Provide the [x, y] coordinate of the cell's center where the given text is located.  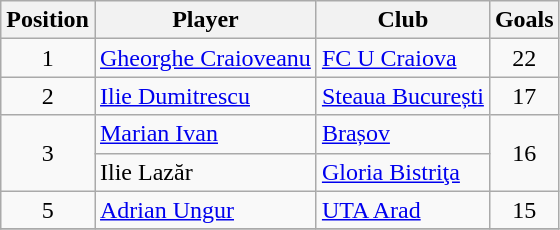
Brașov [402, 134]
Marian Ivan [205, 134]
16 [524, 153]
2 [48, 96]
3 [48, 153]
Gloria Bistriţa [402, 172]
17 [524, 96]
Ilie Lazăr [205, 172]
Player [205, 20]
Adrian Ungur [205, 210]
22 [524, 58]
UTA Arad [402, 210]
Steaua București [402, 96]
Ilie Dumitrescu [205, 96]
FC U Craiova [402, 58]
Gheorghe Craioveanu [205, 58]
Goals [524, 20]
1 [48, 58]
15 [524, 210]
Position [48, 20]
Club [402, 20]
5 [48, 210]
